Output the [X, Y] coordinate of the center of the cell containing the given text.  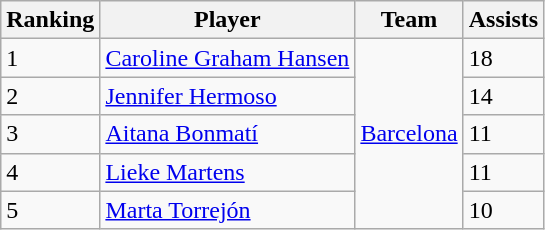
Player [228, 20]
3 [50, 134]
Barcelona [409, 134]
14 [503, 96]
Aitana Bonmatí [228, 134]
Ranking [50, 20]
1 [50, 58]
2 [50, 96]
Assists [503, 20]
Marta Torrejón [228, 210]
10 [503, 210]
Jennifer Hermoso [228, 96]
Caroline Graham Hansen [228, 58]
5 [50, 210]
Lieke Martens [228, 172]
4 [50, 172]
18 [503, 58]
Team [409, 20]
